Pinpoint the cell where the given text exists, returning its [X, Y] midpoint coordinate. 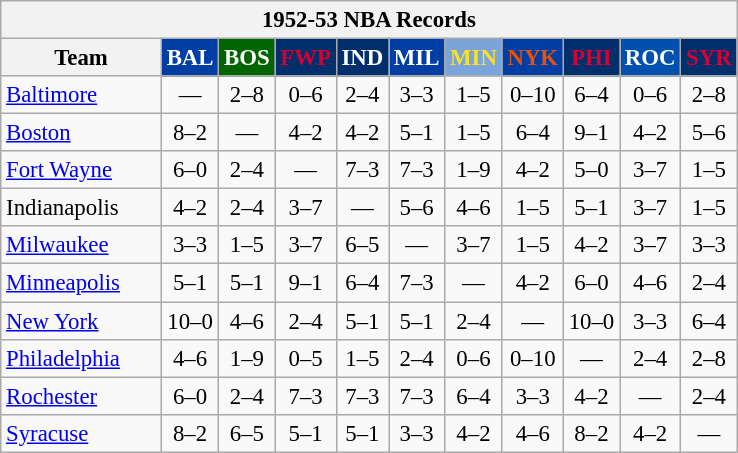
MIL [417, 58]
BAL [190, 58]
BOS [247, 58]
Rochester [82, 396]
Indianapolis [82, 208]
Baltimore [82, 95]
NYK [532, 58]
SYR [709, 58]
Boston [82, 133]
Fort Wayne [82, 170]
Philadelphia [82, 358]
PHI [591, 58]
Minneapolis [82, 283]
1952-53 NBA Records [369, 20]
Team [82, 58]
0–5 [306, 358]
Syracuse [82, 433]
FWP [306, 58]
ROC [650, 58]
IND [362, 58]
New York [82, 321]
MIN [474, 58]
5–0 [591, 170]
Milwaukee [82, 245]
